Provide the (x, y) coordinate of the cell's center where the given text is located.  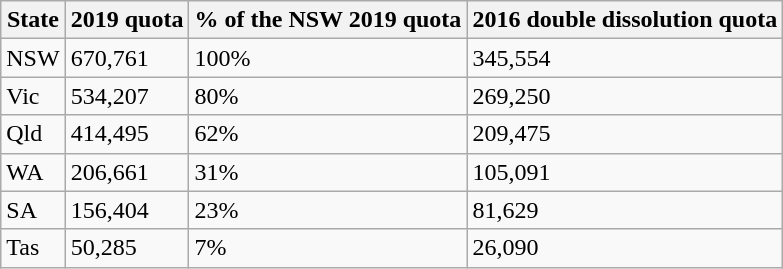
156,404 (127, 210)
31% (328, 172)
NSW (33, 58)
SA (33, 210)
670,761 (127, 58)
269,250 (625, 96)
2016 double dissolution quota (625, 20)
% of the NSW 2019 quota (328, 20)
414,495 (127, 134)
2019 quota (127, 20)
Vic (33, 96)
7% (328, 248)
206,661 (127, 172)
81,629 (625, 210)
534,207 (127, 96)
State (33, 20)
345,554 (625, 58)
80% (328, 96)
100% (328, 58)
Qld (33, 134)
105,091 (625, 172)
26,090 (625, 248)
62% (328, 134)
Tas (33, 248)
209,475 (625, 134)
WA (33, 172)
50,285 (127, 248)
23% (328, 210)
